Search for the cell housing the specified text and yield its (x, y) center coordinate. 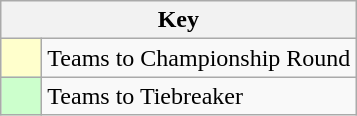
Key (178, 20)
Teams to Tiebreaker (199, 96)
Teams to Championship Round (199, 58)
